Scan for the cell matching the given text and deliver its (x, y) coordinate at center. 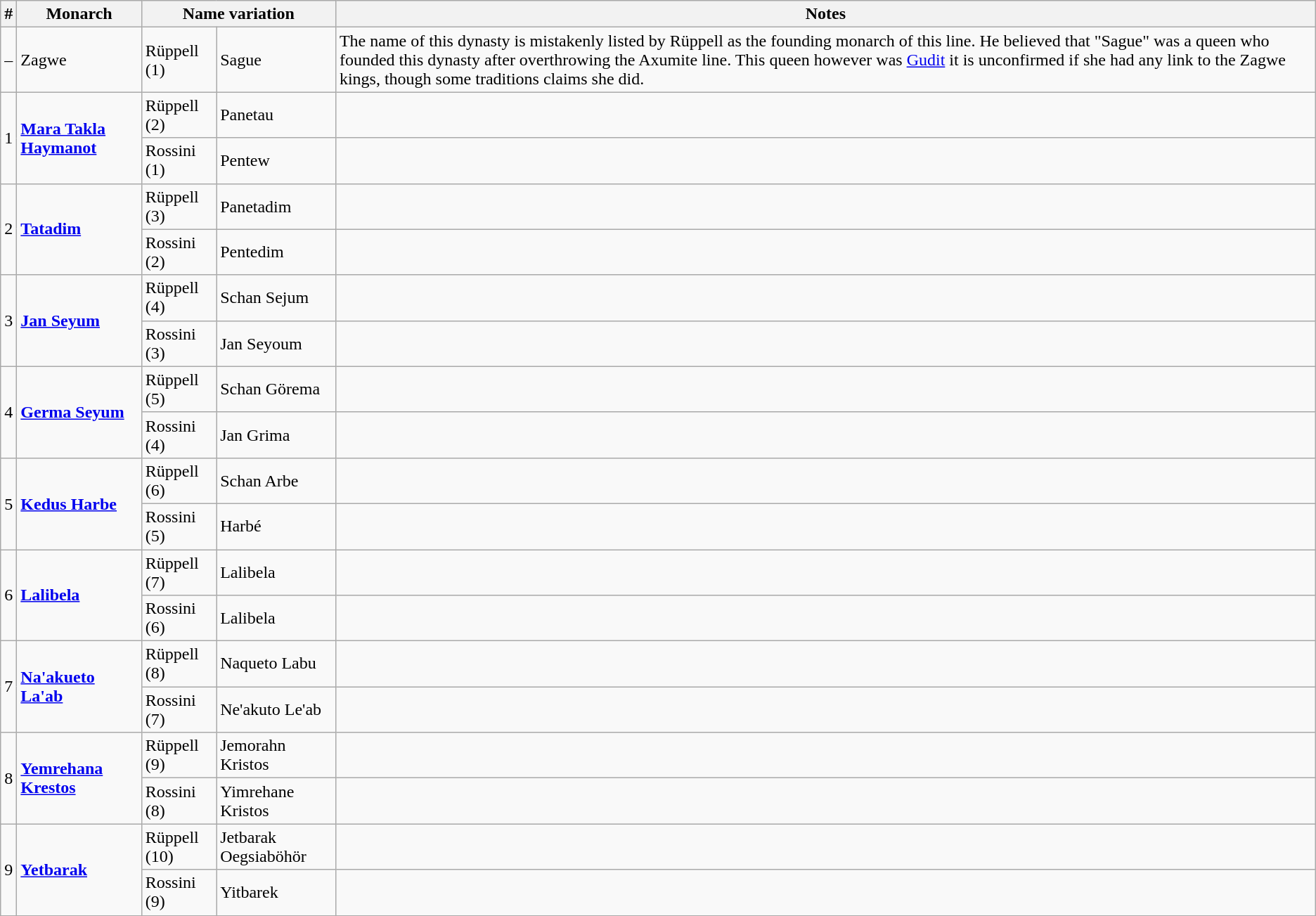
Rossini (9) (179, 893)
Rüppell (9) (179, 755)
Rüppell (5) (179, 389)
Rossini (1) (179, 160)
– (8, 60)
Jan Grima (276, 434)
Rossini (3) (179, 343)
5 (8, 503)
Na'akueto La'ab (79, 687)
Pentedim (276, 252)
Jan Seyum (79, 321)
Schan Arbe (276, 481)
Schan Görema (276, 389)
Rüppell (6) (179, 481)
Kedus Harbe (79, 503)
Rüppell (1) (179, 60)
Jan Seyoum (276, 343)
1 (8, 138)
Jemorahn Kristos (276, 755)
Panetadim (276, 207)
Sague (276, 60)
Jetbarak Oegsiaböhör (276, 846)
Rossini (8) (179, 801)
7 (8, 687)
Germa Seyum (79, 412)
Yitbarek (276, 893)
2 (8, 229)
Rossini (5) (179, 526)
Yimrehane Kristos (276, 801)
Harbé (276, 526)
Pentew (276, 160)
Yemrehana Krestos (79, 778)
Name variation (238, 14)
Tatadim (79, 229)
Rüppell (4) (179, 298)
Monarch (79, 14)
Rüppell (8) (179, 664)
6 (8, 595)
Naqueto Labu (276, 664)
Rossini (2) (179, 252)
Rüppell (3) (179, 207)
4 (8, 412)
# (8, 14)
Yetbarak (79, 870)
Ne'akuto Le'ab (276, 710)
Mara Takla Haymanot (79, 138)
Rossini (6) (179, 619)
8 (8, 778)
Rüppell (10) (179, 846)
Rüppell (2) (179, 115)
Notes (825, 14)
9 (8, 870)
Rüppell (7) (179, 572)
Rossini (4) (179, 434)
Zagwe (79, 60)
3 (8, 321)
Rossini (7) (179, 710)
Schan Sejum (276, 298)
Panetau (276, 115)
